Identify which cell holds the provided text, then report its [x, y] central coordinate. 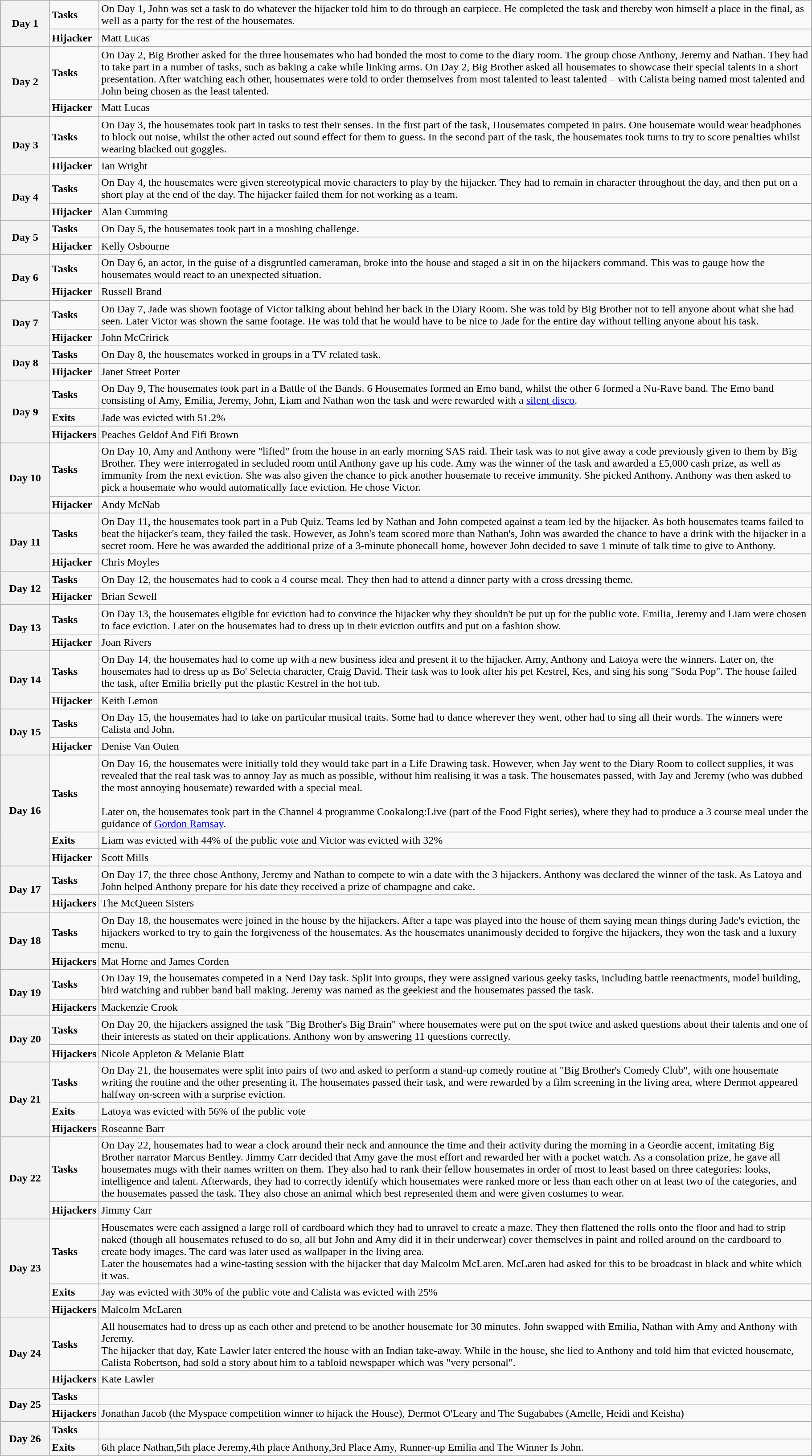
Day 12 [25, 588]
Peaches Geldof And Fifi Brown [455, 435]
John McCririck [455, 338]
Day 7 [25, 324]
Day 14 [25, 680]
Day 22 [25, 1178]
Joan Rivers [455, 642]
On Day 12, the housemates had to cook a 4 course meal. They then had to attend a dinner party with a cross dressing theme. [455, 579]
Day 20 [25, 1038]
Latoya was evicted with 56% of the public vote [455, 1111]
Andy McNab [455, 504]
Jimmy Carr [455, 1210]
On Day 8, the housemates worked in groups in a TV related task. [455, 355]
Chris Moyles [455, 562]
Russell Brand [455, 291]
Mackenzie Crook [455, 1007]
Jay was evicted with 30% of the public vote and Calista was evicted with 25% [455, 1292]
On Day 5, the housemates took part in a moshing challenge. [455, 229]
Day 11 [25, 542]
Denise Van Outen [455, 746]
6th place Nathan,5th place Jeremy,4th place Anthony,3rd Place Amy, Runner-up Emilia and The Winner Is John. [455, 1447]
Malcolm McLaren [455, 1309]
Day 17 [25, 889]
Day 4 [25, 197]
Janet Street Porter [455, 372]
Day 25 [25, 1405]
Day 9 [25, 412]
Nicole Appleton & Melanie Blatt [455, 1053]
Day 24 [25, 1353]
Scott Mills [455, 857]
Day 18 [25, 941]
Day 8 [25, 363]
The McQueen Sisters [455, 903]
Day 3 [25, 145]
Mat Horne and James Corden [455, 961]
Jade was evicted with 51.2% [455, 418]
Day 21 [25, 1099]
Day 26 [25, 1439]
Day 2 [25, 81]
Jonathan Jacob (the Myspace competition winner to hijack the House), Dermot O'Leary and The Sugababes (Amelle, Heidi and Keisha) [455, 1413]
Ian Wright [455, 166]
Day 19 [25, 993]
Day 10 [25, 478]
Day 15 [25, 732]
Day 13 [25, 628]
Day 16 [25, 810]
Keith Lemon [455, 700]
Day 5 [25, 237]
Roseanne Barr [455, 1128]
Day 23 [25, 1268]
Alan Cumming [455, 212]
Day 1 [25, 23]
Kelly Osbourne [455, 246]
Brian Sewell [455, 596]
Day 6 [25, 277]
Liam was evicted with 44% of the public vote and Victor was evicted with 32% [455, 841]
Kate Lawler [455, 1379]
